Locate the cell with the specified text and output its (x, y) center coordinate. 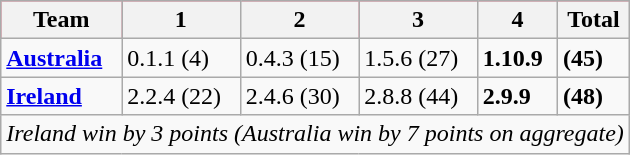
Team (62, 20)
Ireland (62, 96)
2.9.9 (517, 96)
2.8.8 (44) (418, 96)
1.10.9 (517, 58)
1.5.6 (27) (418, 58)
2.2.4 (22) (182, 96)
Ireland win by 3 points (Australia win by 7 points on aggregate) (316, 134)
Australia (62, 58)
(45) (594, 58)
1 (182, 20)
(48) (594, 96)
0.4.3 (15) (300, 58)
4 (517, 20)
2 (300, 20)
Total (594, 20)
2.4.6 (30) (300, 96)
3 (418, 20)
0.1.1 (4) (182, 58)
